Identify which cell holds the provided text, then report its (X, Y) central coordinate. 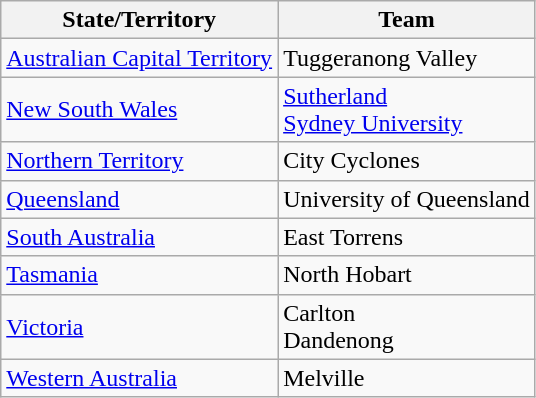
Team (407, 20)
Tuggeranong Valley (407, 58)
Australian Capital Territory (140, 58)
Victoria (140, 326)
Western Australia (140, 378)
Melville (407, 378)
East Torrens (407, 237)
Queensland (140, 199)
New South Wales (140, 110)
Northern Territory (140, 161)
North Hobart (407, 275)
Tasmania (140, 275)
State/Territory (140, 20)
City Cyclones (407, 161)
SutherlandSydney University (407, 110)
CarltonDandenong (407, 326)
University of Queensland (407, 199)
South Australia (140, 237)
